Search for the cell housing the specified text and yield its [X, Y] center coordinate. 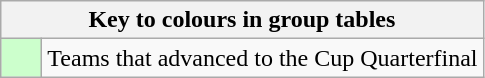
Key to colours in group tables [242, 20]
Teams that advanced to the Cup Quarterfinal [262, 58]
